Return [x, y] of the center of cell containing provided text 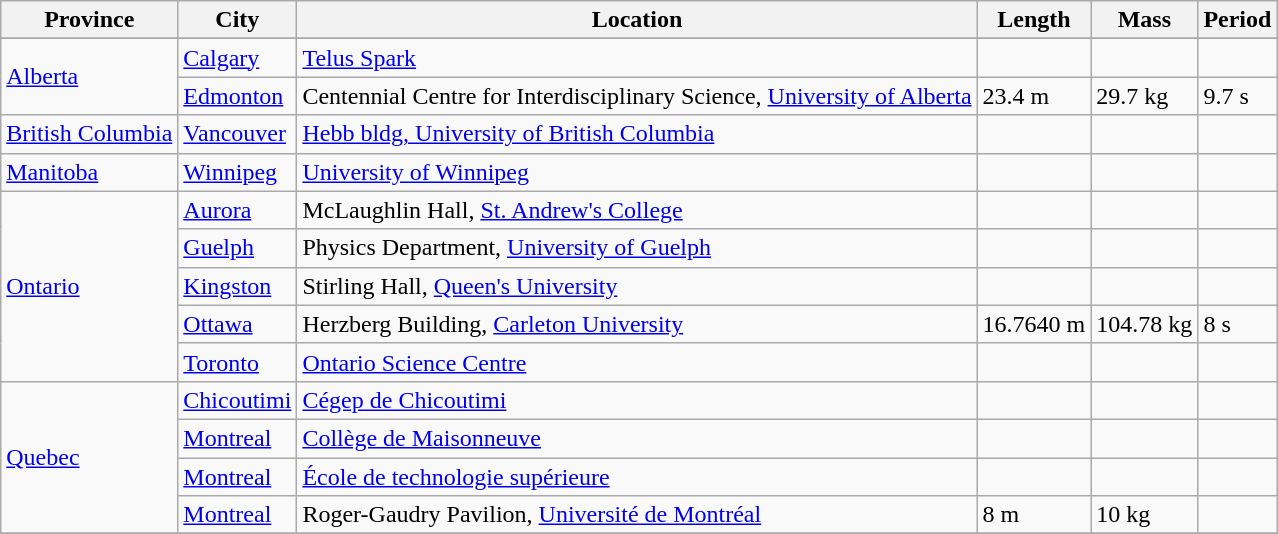
23.4 m [1034, 96]
29.7 kg [1144, 96]
Alberta [90, 77]
Ontario Science Centre [637, 362]
Location [637, 20]
Centennial Centre for Interdisciplinary Science, University of Alberta [637, 96]
10 kg [1144, 515]
Telus Spark [637, 58]
Period [1238, 20]
Kingston [238, 286]
Edmonton [238, 96]
Stirling Hall, Queen's University [637, 286]
16.7640 m [1034, 324]
104.78 kg [1144, 324]
University of Winnipeg [637, 172]
Roger-Gaudry Pavilion, Université de Montréal [637, 515]
British Columbia [90, 134]
Calgary [238, 58]
Ottawa [238, 324]
Quebec [90, 457]
École de technologie supérieure [637, 477]
Hebb bldg, University of British Columbia [637, 134]
Length [1034, 20]
Chicoutimi [238, 400]
Cégep de Chicoutimi [637, 400]
Ontario [90, 286]
8 s [1238, 324]
Vancouver [238, 134]
Winnipeg [238, 172]
Mass [1144, 20]
8 m [1034, 515]
Physics Department, University of Guelph [637, 248]
Manitoba [90, 172]
Aurora [238, 210]
Toronto [238, 362]
Herzberg Building, Carleton University [637, 324]
9.7 s [1238, 96]
Province [90, 20]
McLaughlin Hall, St. Andrew's College [637, 210]
City [238, 20]
Collège de Maisonneuve [637, 438]
Guelph [238, 248]
